Detect which cell encompasses the target text, then output its (x, y) center coordinate. 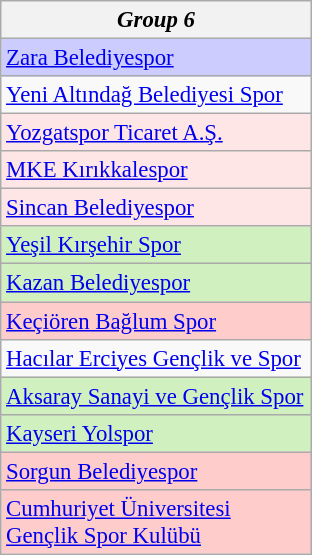
Kayseri Yolspor (156, 433)
Group 6 (156, 20)
Kazan Belediyespor (156, 283)
Cumhuriyet Üniversitesi Gençlik Spor Kulübü (156, 522)
Yeni Altındağ Belediyesi Spor (156, 95)
Sincan Belediyespor (156, 208)
Zara Belediyespor (156, 58)
Aksaray Sanayi ve Gençlik Spor (156, 396)
Yozgatspor Ticaret A.Ş. (156, 133)
Yeşil Kırşehir Spor (156, 245)
Sorgun Belediyespor (156, 471)
Hacılar Erciyes Gençlik ve Spor (156, 358)
Keçiören Bağlum Spor (156, 321)
MKE Kırıkkalespor (156, 170)
